Capture the cell that displays the provided text and extract its [X, Y] central coordinate. 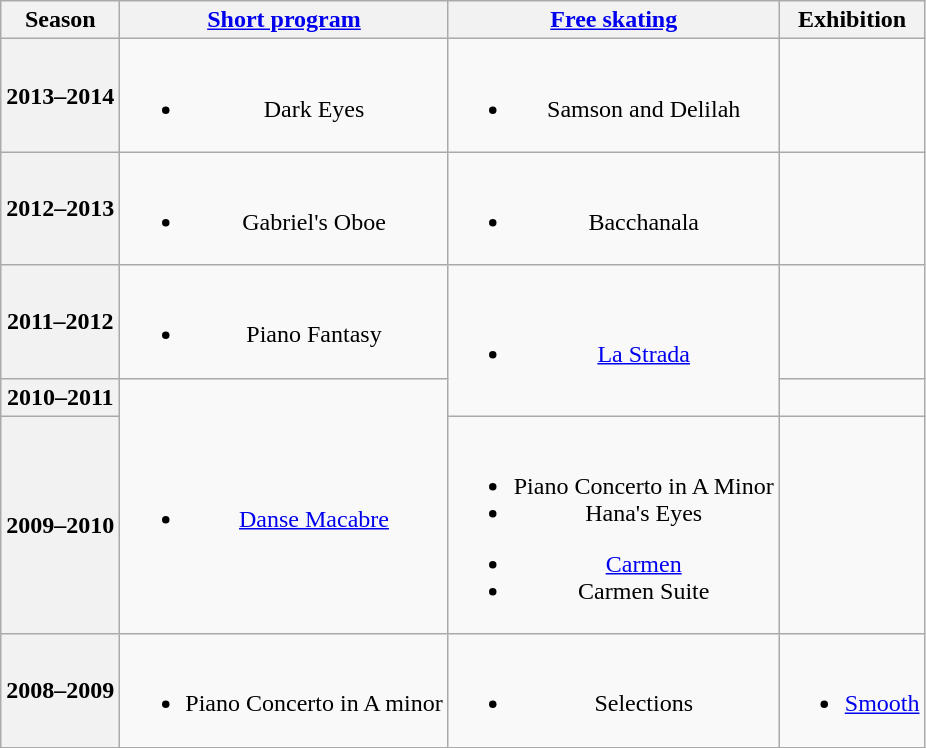
Danse Macabre [284, 506]
2013–2014 [60, 96]
2012–2013 [60, 208]
Piano Concerto in A minor [284, 690]
Samson and Delilah [614, 96]
Free skating [614, 20]
Smooth [852, 690]
2008–2009 [60, 690]
Selections [614, 690]
Gabriel's Oboe [284, 208]
Piano Concerto in A Minor Hana's Eyes CarmenCarmen Suite [614, 525]
Season [60, 20]
Dark Eyes [284, 96]
Bacchanala [614, 208]
2009–2010 [60, 525]
2011–2012 [60, 322]
La Strada [614, 340]
2010–2011 [60, 397]
Short program [284, 20]
Piano Fantasy [284, 322]
Exhibition [852, 20]
